Locate the cell with the specified text and output its (x, y) center coordinate. 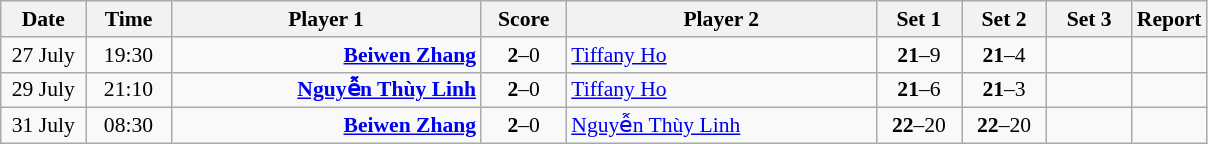
21–6 (918, 90)
27 July (44, 55)
21–3 (1004, 90)
21–4 (1004, 55)
Set 1 (918, 19)
Report (1170, 19)
31 July (44, 126)
19:30 (128, 55)
Set 3 (1090, 19)
29 July (44, 90)
21–9 (918, 55)
08:30 (128, 126)
Time (128, 19)
21:10 (128, 90)
Player 1 (326, 19)
Date (44, 19)
Set 2 (1004, 19)
Score (524, 19)
Player 2 (721, 19)
